Return (X, Y) of the center of cell containing provided text 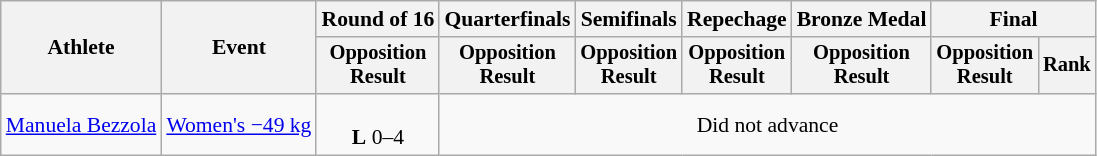
Bronze Medal (862, 19)
Athlete (82, 48)
Final (1013, 19)
Quarterfinals (507, 19)
Semifinals (628, 19)
Round of 16 (378, 19)
L 0–4 (378, 124)
Repechage (737, 19)
Manuela Bezzola (82, 124)
Event (238, 48)
Did not advance (767, 124)
Women's −49 kg (238, 124)
Rank (1067, 66)
